Find where the given text appears and provide that cell's center as [X, Y] coordinate. 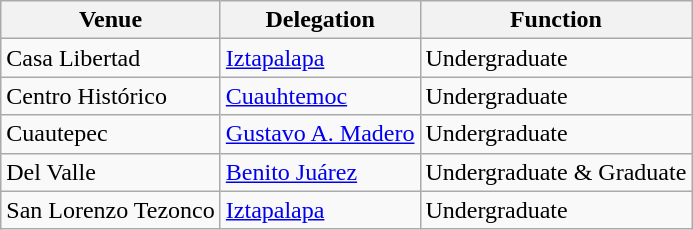
Venue [111, 20]
Gustavo A. Madero [320, 134]
Undergraduate & Graduate [556, 172]
Cuauhtemoc [320, 96]
Centro Histórico [111, 96]
Cuautepec [111, 134]
Delegation [320, 20]
Benito Juárez [320, 172]
Casa Libertad [111, 58]
San Lorenzo Tezonco [111, 210]
Function [556, 20]
Del Valle [111, 172]
